Output the (x, y) coordinate of the center of the cell containing the given text.  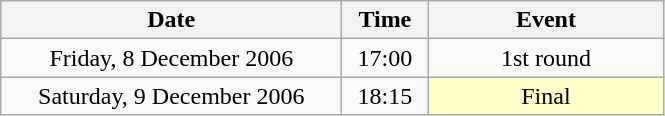
18:15 (385, 96)
Date (172, 20)
1st round (546, 58)
Saturday, 9 December 2006 (172, 96)
Final (546, 96)
17:00 (385, 58)
Friday, 8 December 2006 (172, 58)
Time (385, 20)
Event (546, 20)
